Determine the [x, y] coordinate at the center of the cell enclosing the given text.  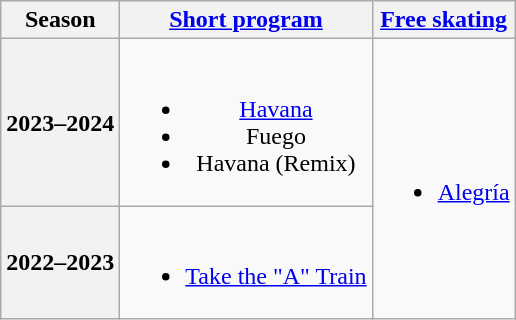
Free skating [444, 20]
Take the "A" Train [246, 262]
2022–2023 [60, 262]
Season [60, 20]
Short program [246, 20]
2023–2024 [60, 122]
Alegría [444, 179]
Havana Fuego Havana (Remix) [246, 122]
